Extract the (X, Y) coordinate from the center of the cell holding the provided text.  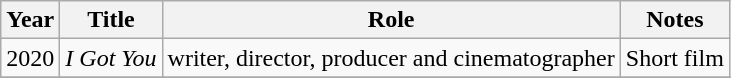
Short film (674, 58)
I Got You (111, 58)
Title (111, 20)
2020 (30, 58)
Notes (674, 20)
Year (30, 20)
writer, director, producer and cinematographer (391, 58)
Role (391, 20)
